Detect which cell encompasses the target text, then output its (X, Y) center coordinate. 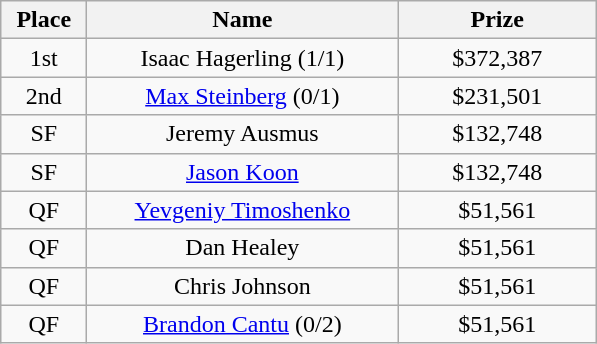
$231,501 (498, 96)
1st (44, 58)
$372,387 (498, 58)
2nd (44, 96)
Name (242, 20)
Jason Koon (242, 172)
Brandon Cantu (0/2) (242, 324)
Max Steinberg (0/1) (242, 96)
Prize (498, 20)
Chris Johnson (242, 286)
Yevgeniy Timoshenko (242, 210)
Jeremy Ausmus (242, 134)
Place (44, 20)
Dan Healey (242, 248)
Isaac Hagerling (1/1) (242, 58)
